Output the (X, Y) coordinate of the center of the cell containing the given text.  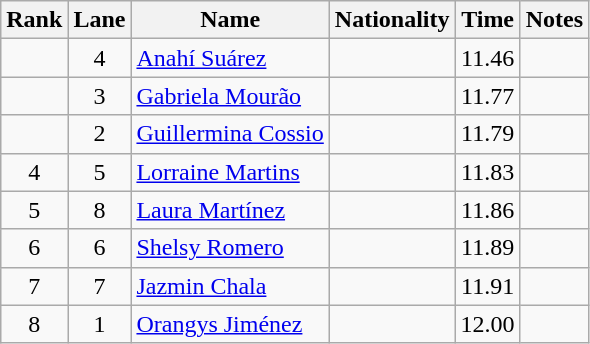
Jazmin Chala (230, 286)
Notes (554, 20)
11.79 (488, 134)
Guillermina Cossio (230, 134)
11.77 (488, 96)
Rank (34, 20)
Laura Martínez (230, 210)
2 (100, 134)
11.91 (488, 286)
3 (100, 96)
11.46 (488, 58)
Gabriela Mourão (230, 96)
Lorraine Martins (230, 172)
Time (488, 20)
Nationality (392, 20)
11.86 (488, 210)
12.00 (488, 324)
Lane (100, 20)
Orangys Jiménez (230, 324)
11.89 (488, 248)
11.83 (488, 172)
Shelsy Romero (230, 248)
Anahí Suárez (230, 58)
Name (230, 20)
1 (100, 324)
